Pinpoint the cell where the given text exists, returning its (x, y) midpoint coordinate. 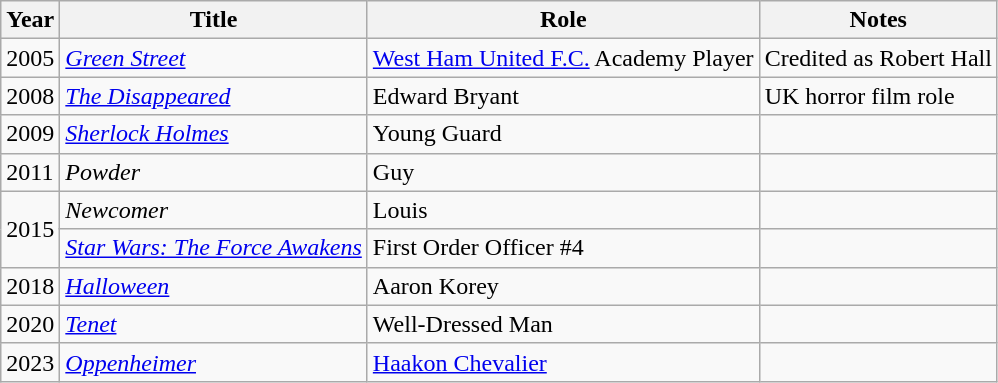
Haakon Chevalier (563, 362)
Oppenheimer (214, 362)
Year (30, 20)
2011 (30, 172)
Louis (563, 210)
Green Street (214, 58)
Guy (563, 172)
2015 (30, 229)
2005 (30, 58)
Young Guard (563, 134)
2023 (30, 362)
2020 (30, 324)
Sherlock Holmes (214, 134)
UK horror film role (878, 96)
Edward Bryant (563, 96)
First Order Officer #4 (563, 248)
Notes (878, 20)
Aaron Korey (563, 286)
West Ham United F.C. Academy Player (563, 58)
The Disappeared (214, 96)
Role (563, 20)
Title (214, 20)
Newcomer (214, 210)
2009 (30, 134)
Halloween (214, 286)
2008 (30, 96)
Well-Dressed Man (563, 324)
Credited as Robert Hall (878, 58)
Star Wars: The Force Awakens (214, 248)
2018 (30, 286)
Tenet (214, 324)
Powder (214, 172)
